Extract the [X, Y] coordinate from the center of the cell holding the provided text.  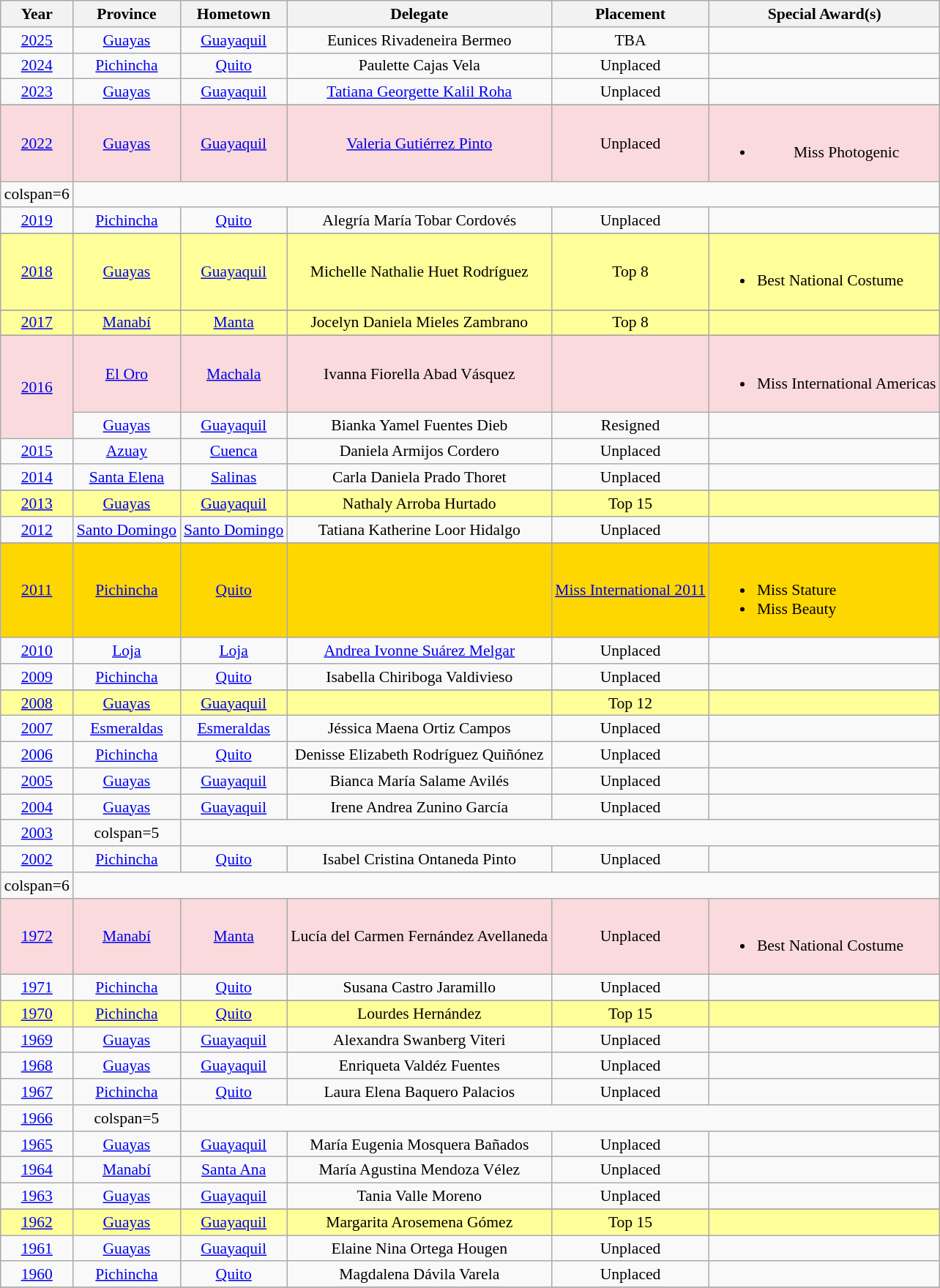
Irene Andrea Zunino García [419, 807]
Lourdes Hernández [419, 1014]
2019 [37, 221]
Enriqueta Valdéz Fuentes [419, 1066]
Delegate [419, 14]
Cuenca [234, 452]
Paulette Cajas Vela [419, 66]
Alexandra Swanberg Viteri [419, 1040]
1966 [37, 1118]
Jéssica Maena Ortiz Campos [419, 729]
2003 [37, 834]
Margarita Arosemena Gómez [419, 1222]
Isabel Cristina Ontaneda Pinto [419, 859]
2007 [37, 729]
1964 [37, 1170]
Top 12 [630, 703]
1970 [37, 1014]
Province [127, 14]
2008 [37, 703]
Laura Elena Baquero Palacios [419, 1092]
Ivanna Fiorella Abad Vásquez [419, 374]
2022 [37, 143]
Hometown [234, 14]
Daniela Armijos Cordero [419, 452]
Magdalena Dávila Varela [419, 1275]
Susana Castro Jaramillo [419, 988]
Tania Valle Moreno [419, 1197]
2006 [37, 755]
Michelle Nathalie Huet Rodríguez [419, 272]
Jocelyn Daniela Mieles Zambrano [419, 323]
2012 [37, 530]
Lucía del Carmen Fernández Avellaneda [419, 937]
Miss StatureMiss Beauty [824, 591]
1961 [37, 1248]
Elaine Nina Ortega Hougen [419, 1248]
Miss Photogenic [824, 143]
Santa Ana [234, 1170]
Bianca María Salame Avilés [419, 781]
2015 [37, 452]
Denisse Elizabeth Rodríguez Quiñónez [419, 755]
María Agustina Mendoza Vélez [419, 1170]
TBA [630, 40]
Miss International 2011 [630, 591]
2011 [37, 591]
1967 [37, 1092]
Tatiana Georgette Kalil Roha [419, 92]
Eunices Rivadeneira Bermeo [419, 40]
María Eugenia Mosquera Bañados [419, 1145]
2010 [37, 651]
2002 [37, 859]
1962 [37, 1222]
Isabella Chiriboga Valdivieso [419, 677]
Bianka Yamel Fuentes Dieb [419, 425]
1963 [37, 1197]
1969 [37, 1040]
Salinas [234, 478]
2014 [37, 478]
1972 [37, 937]
2017 [37, 323]
2009 [37, 677]
Tatiana Katherine Loor Hidalgo [419, 530]
2016 [37, 387]
Alegría María Tobar Cordovés [419, 221]
Year [37, 14]
Miss International Americas [824, 374]
2024 [37, 66]
Resigned [630, 425]
Machala [234, 374]
Carla Daniela Prado Thoret [419, 478]
1971 [37, 988]
2005 [37, 781]
Andrea Ivonne Suárez Melgar [419, 651]
Placement [630, 14]
Santa Elena [127, 478]
El Oro [127, 374]
1960 [37, 1275]
Nathaly Arroba Hurtado [419, 503]
2025 [37, 40]
1968 [37, 1066]
1965 [37, 1145]
2004 [37, 807]
Valeria Gutiérrez Pinto [419, 143]
2018 [37, 272]
Azuay [127, 452]
2023 [37, 92]
Special Award(s) [824, 14]
2013 [37, 503]
